Scan for the cell matching the given text and deliver its (X, Y) coordinate at center. 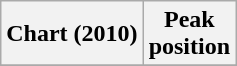
Peakposition (189, 34)
Chart (2010) (72, 34)
